Pinpoint the cell where the given text exists, returning its (x, y) midpoint coordinate. 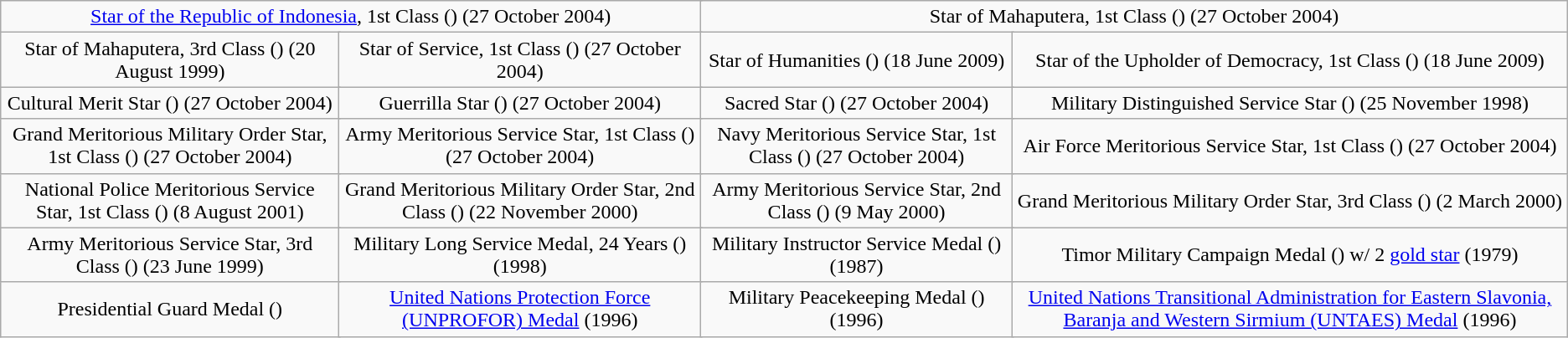
Star of Mahaputera, 3rd Class () (20 August 1999) (170, 60)
Grand Meritorious Military Order Star, 3rd Class () (2 March 2000) (1290, 201)
Army Meritorious Service Star, 3rd Class () (23 June 1999) (170, 254)
Cultural Merit Star () (27 October 2004) (170, 103)
Sacred Star () (27 October 2004) (857, 103)
Timor Military Campaign Medal () w/ 2 gold star (1979) (1290, 254)
Military Peacekeeping Medal () (1996) (857, 310)
Star of Service, 1st Class () (27 October 2004) (520, 60)
United Nations Protection Force (UNPROFOR) Medal (1996) (520, 310)
Star of Humanities () (18 June 2009) (857, 60)
Presidential Guard Medal () (170, 310)
Star of Mahaputera, 1st Class () (27 October 2004) (1134, 17)
Air Force Meritorious Service Star, 1st Class () (27 October 2004) (1290, 146)
Navy Meritorious Service Star, 1st Class () (27 October 2004) (857, 146)
Grand Meritorious Military Order Star, 1st Class () (27 October 2004) (170, 146)
Army Meritorious Service Star, 1st Class () (27 October 2004) (520, 146)
United Nations Transitional Administration for Eastern Slavonia, Baranja and Western Sirmium (UNTAES) Medal (1996) (1290, 310)
Grand Meritorious Military Order Star, 2nd Class () (22 November 2000) (520, 201)
Military Distinguished Service Star () (25 November 1998) (1290, 103)
Star of the Upholder of Democracy, 1st Class () (18 June 2009) (1290, 60)
Military Instructor Service Medal () (1987) (857, 254)
Star of the Republic of Indonesia, 1st Class () (27 October 2004) (351, 17)
Military Long Service Medal, 24 Years () (1998) (520, 254)
National Police Meritorious Service Star, 1st Class () (8 August 2001) (170, 201)
Guerrilla Star () (27 October 2004) (520, 103)
Army Meritorious Service Star, 2nd Class () (9 May 2000) (857, 201)
